For the text-containing cell, return its midpoint in [x, y] coordinate format. 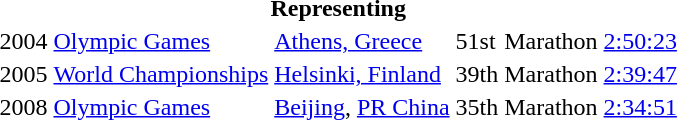
Olympic Games [161, 41]
39th [477, 74]
Helsinki, Finland [362, 74]
Athens, Greece [362, 41]
World Championships [161, 74]
51st [477, 41]
